Return the (X, Y) coordinate for the center point of the cell that contains the specified text.  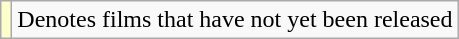
Denotes films that have not yet been released (235, 20)
